Identify which cell holds the provided text, then report its [x, y] central coordinate. 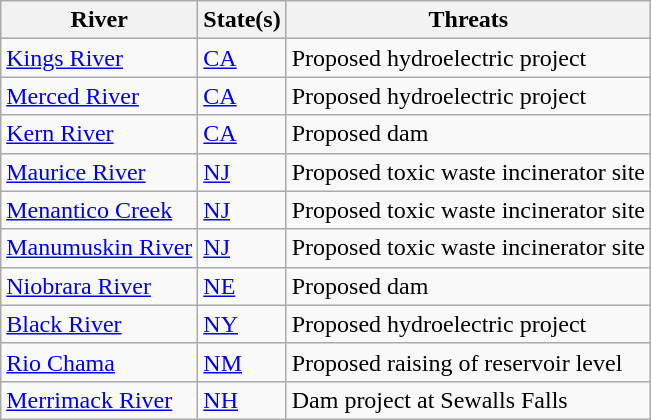
State(s) [242, 20]
Maurice River [100, 172]
NH [242, 400]
Threats [468, 20]
NY [242, 324]
Niobrara River [100, 286]
Proposed raising of reservoir level [468, 362]
Manumuskin River [100, 248]
Kern River [100, 134]
NM [242, 362]
Dam project at Sewalls Falls [468, 400]
Merrimack River [100, 400]
Black River [100, 324]
NE [242, 286]
Rio Chama [100, 362]
Merced River [100, 96]
Menantico Creek [100, 210]
River [100, 20]
Kings River [100, 58]
